Identify which cell holds the provided text, then report its [x, y] central coordinate. 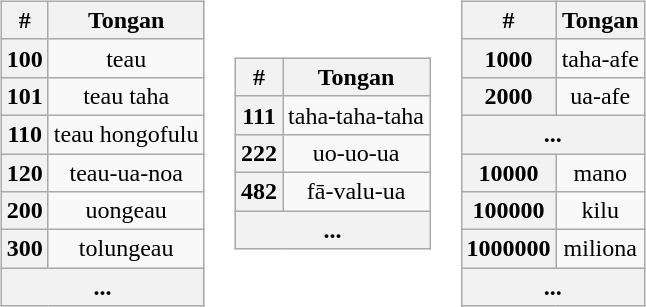
miliona [600, 249]
teau [126, 58]
1000000 [508, 249]
300 [24, 249]
tolungeau [126, 249]
uongeau [126, 211]
taha-taha-taha [356, 115]
100 [24, 58]
1000 [508, 58]
120 [24, 173]
111 [260, 115]
teau taha [126, 96]
100000 [508, 211]
fā-valu-ua [356, 192]
mano [600, 173]
2000 [508, 96]
teau hongofulu [126, 134]
teau-ua-noa [126, 173]
482 [260, 192]
ua-afe [600, 96]
222 [260, 153]
110 [24, 134]
200 [24, 211]
10000 [508, 173]
101 [24, 96]
uo-uo-ua [356, 153]
kilu [600, 211]
taha-afe [600, 58]
